Capture the cell that displays the provided text and extract its (X, Y) central coordinate. 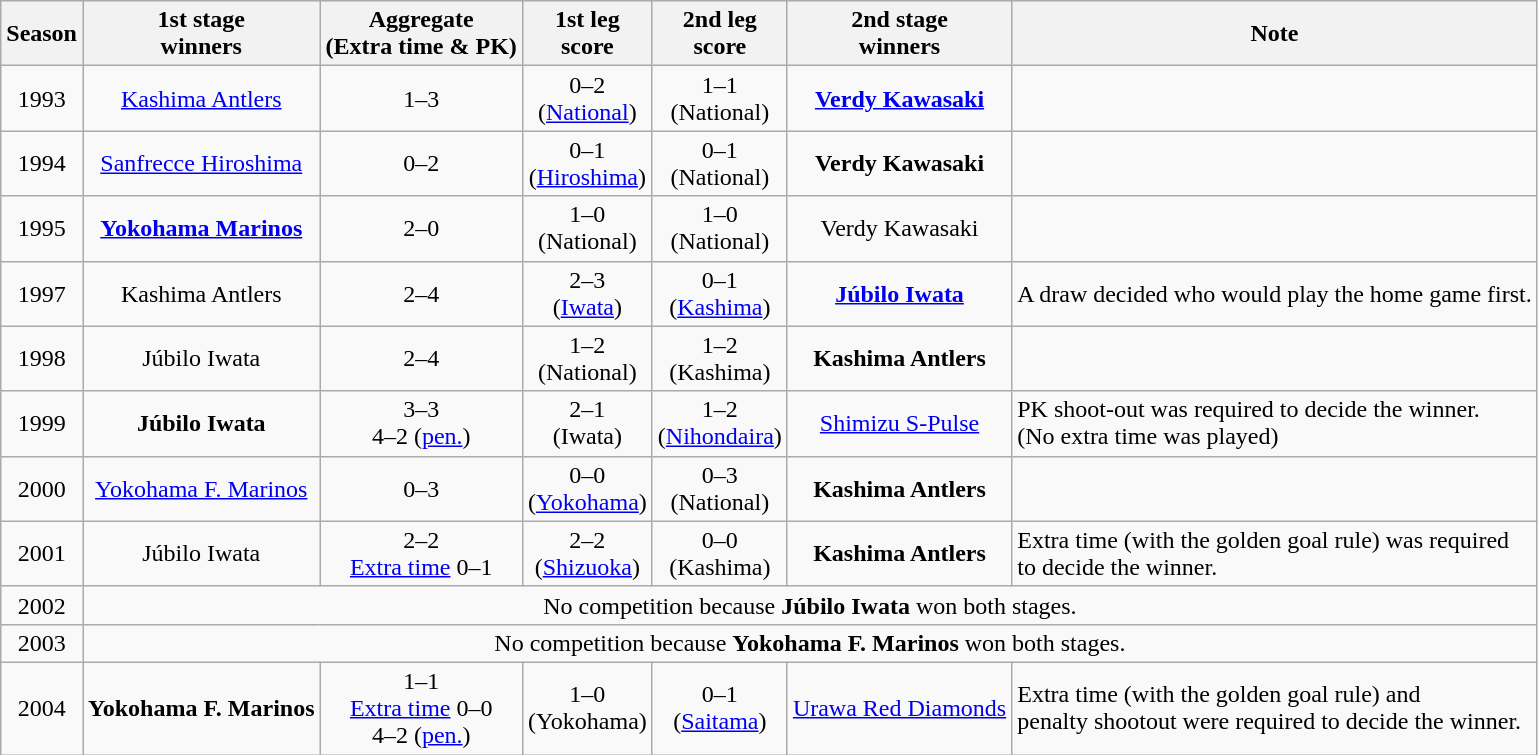
PK shoot-out was required to decide the winner.(No extra time was played) (1275, 424)
1–1 Extra time 0–0 4–2 (pen.) (421, 708)
0–3 (National) (720, 488)
1–0 (Yokohama) (587, 708)
1st legscore (587, 34)
No competition because Júbilo Iwata won both stages. (810, 605)
1–2 (Nihondaira) (720, 424)
3–3 4–2 (pen.) (421, 424)
2002 (42, 605)
1–2 (Kashima) (720, 358)
Extra time (with the golden goal rule) andpenalty shootout were required to decide the winner. (1275, 708)
2nd stagewinners (899, 34)
2–1 (Iwata) (587, 424)
2–2 Extra time 0–1 (421, 554)
Shimizu S-Pulse (899, 424)
0–0 (Kashima) (720, 554)
1994 (42, 164)
Urawa Red Diamonds (899, 708)
Note (1275, 34)
0–2 (421, 164)
2–3 (Iwata) (587, 294)
1–3 (421, 98)
0–3 (421, 488)
Sanfrecce Hiroshima (201, 164)
1–1 (National) (720, 98)
1st stagewinners (201, 34)
Aggregate(Extra time & PK) (421, 34)
No competition because Yokohama F. Marinos won both stages. (810, 643)
Extra time (with the golden goal rule) was required to decide the winner. (1275, 554)
2001 (42, 554)
1999 (42, 424)
2nd legscore (720, 34)
0–1 (Saitama) (720, 708)
2004 (42, 708)
Yokohama Marinos (201, 228)
0–1 (National) (720, 164)
1–2 (National) (587, 358)
1995 (42, 228)
1997 (42, 294)
Season (42, 34)
2–0 (421, 228)
A draw decided who would play the home game first. (1275, 294)
0–2 (National) (587, 98)
2–2 (Shizuoka) (587, 554)
2003 (42, 643)
0–1 (Hiroshima) (587, 164)
0–0 (Yokohama) (587, 488)
1993 (42, 98)
2000 (42, 488)
0–1 (Kashima) (720, 294)
1998 (42, 358)
